Extract the [X, Y] coordinate from the center of the cell holding the provided text.  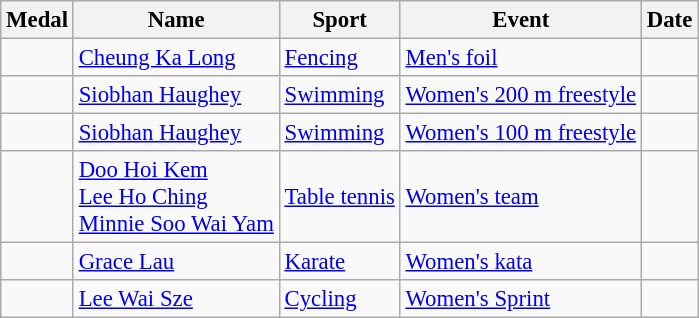
Date [669, 20]
Women's Sprint [520, 299]
Medal [38, 20]
Sport [340, 20]
Women's team [520, 197]
Table tennis [340, 197]
Event [520, 20]
Fencing [340, 58]
Women's kata [520, 262]
Women's 100 m freestyle [520, 133]
Cycling [340, 299]
Name [176, 20]
Men's foil [520, 58]
Grace Lau [176, 262]
Karate [340, 262]
Cheung Ka Long [176, 58]
Women's 200 m freestyle [520, 95]
Doo Hoi KemLee Ho ChingMinnie Soo Wai Yam [176, 197]
Lee Wai Sze [176, 299]
